Locate the cell with the specified text and output its [X, Y] center coordinate. 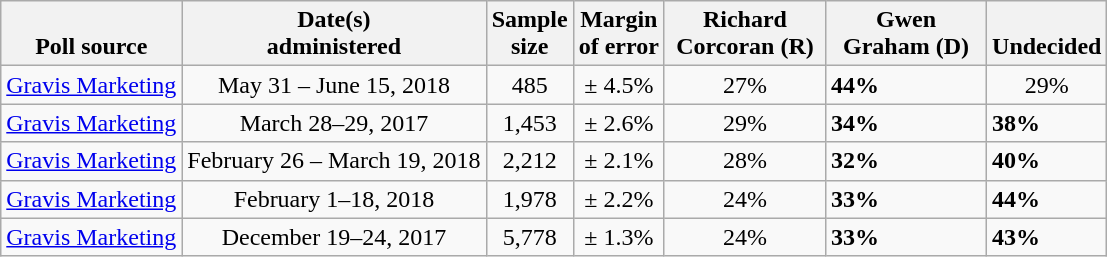
1,453 [530, 123]
March 28–29, 2017 [334, 123]
38% [1047, 123]
2,212 [530, 161]
27% [744, 85]
40% [1047, 161]
± 1.3% [618, 237]
Marginof error [618, 34]
485 [530, 85]
Undecided [1047, 34]
December 19–24, 2017 [334, 237]
34% [906, 123]
February 26 – March 19, 2018 [334, 161]
± 4.5% [618, 85]
May 31 – June 15, 2018 [334, 85]
Poll source [92, 34]
5,778 [530, 237]
± 2.2% [618, 199]
RichardCorcoran (R) [744, 34]
43% [1047, 237]
GwenGraham (D) [906, 34]
± 2.6% [618, 123]
28% [744, 161]
1,978 [530, 199]
Date(s)administered [334, 34]
32% [906, 161]
± 2.1% [618, 161]
February 1–18, 2018 [334, 199]
Samplesize [530, 34]
